Return (X, Y) of the center of cell containing provided text 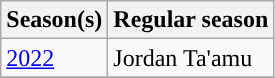
Jordan Ta'amu (191, 58)
2022 (54, 58)
Regular season (191, 20)
Season(s) (54, 20)
